Extract the [x, y] coordinate from the center of the cell holding the provided text.  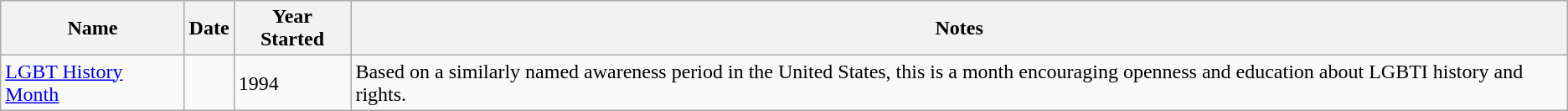
Year Started [292, 29]
Based on a similarly named awareness period in the United States, this is a month encouraging openness and education about LGBTI history and rights. [959, 82]
Notes [959, 29]
LGBT History Month [92, 82]
1994 [292, 82]
Name [92, 29]
Date [209, 29]
